Provide the [x, y] coordinate of the cell's center where the given text is located.  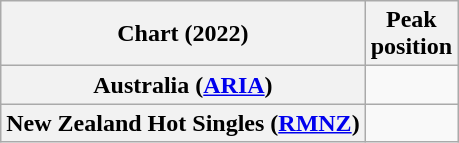
New Zealand Hot Singles (RMNZ) [183, 123]
Australia (ARIA) [183, 85]
Chart (2022) [183, 34]
Peakposition [411, 34]
